Return the (X, Y) coordinate for the center point of the cell that contains the specified text.  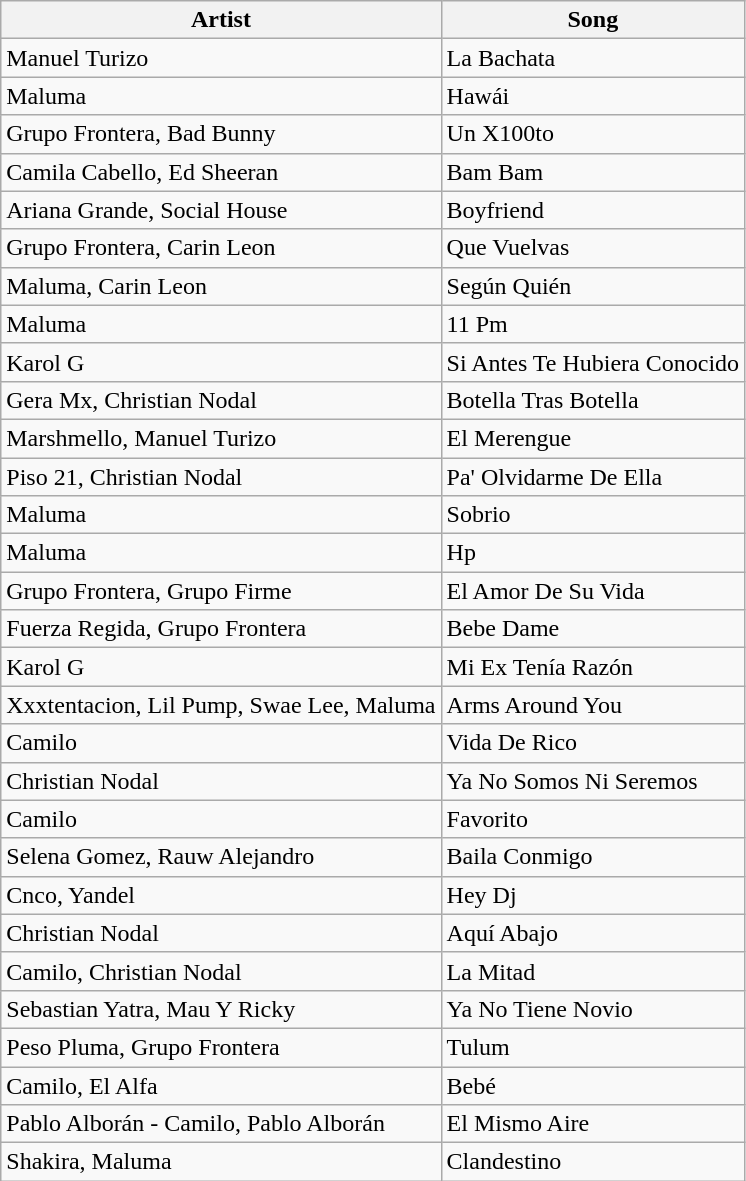
Si Antes Te Hubiera Conocido (593, 362)
Camilo, El Alfa (221, 1085)
Peso Pluma, Grupo Frontera (221, 1047)
Camila Cabello, Ed Sheeran (221, 172)
Bebé (593, 1085)
Vida De Rico (593, 743)
Piso 21, Christian Nodal (221, 477)
El Mismo Aire (593, 1124)
Shakira, Maluma (221, 1162)
Pablo Alborán - Camilo, Pablo Alborán (221, 1124)
Sobrio (593, 515)
11 Pm (593, 324)
Boyfriend (593, 210)
El Amor De Su Vida (593, 591)
Pa' Olvidarme De Ella (593, 477)
Baila Conmigo (593, 857)
Arms Around You (593, 705)
Marshmello, Manuel Turizo (221, 438)
Ariana Grande, Social House (221, 210)
Maluma, Carin Leon (221, 286)
Bam Bam (593, 172)
Mi Ex Tenía Razón (593, 667)
Aquí Abajo (593, 933)
Hawái (593, 96)
Favorito (593, 819)
La Mitad (593, 971)
Fuerza Regida, Grupo Frontera (221, 629)
Artist (221, 20)
Xxxtentacion, Lil Pump, Swae Lee, Maluma (221, 705)
Sebastian Yatra, Mau Y Ricky (221, 1009)
Clandestino (593, 1162)
Ya No Somos Ni Seremos (593, 781)
Grupo Frontera, Bad Bunny (221, 134)
El Merengue (593, 438)
Según Quién (593, 286)
Tulum (593, 1047)
Manuel Turizo (221, 58)
Botella Tras Botella (593, 400)
Un X100to (593, 134)
La Bachata (593, 58)
Hp (593, 553)
Grupo Frontera, Grupo Firme (221, 591)
Song (593, 20)
Cnco, Yandel (221, 895)
Que Vuelvas (593, 248)
Gera Mx, Christian Nodal (221, 400)
Camilo, Christian Nodal (221, 971)
Ya No Tiene Novio (593, 1009)
Selena Gomez, Rauw Alejandro (221, 857)
Hey Dj (593, 895)
Bebe Dame (593, 629)
Grupo Frontera, Carin Leon (221, 248)
